Determine the [X, Y] coordinate at the center of the cell enclosing the given text.  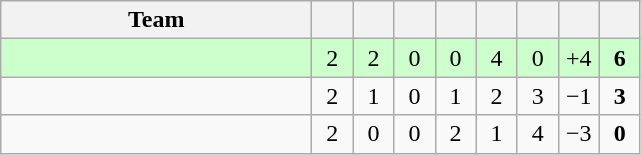
−3 [578, 134]
6 [620, 58]
Team [156, 20]
+4 [578, 58]
−1 [578, 96]
